Determine the [x, y] coordinate at the center of the cell enclosing the given text.  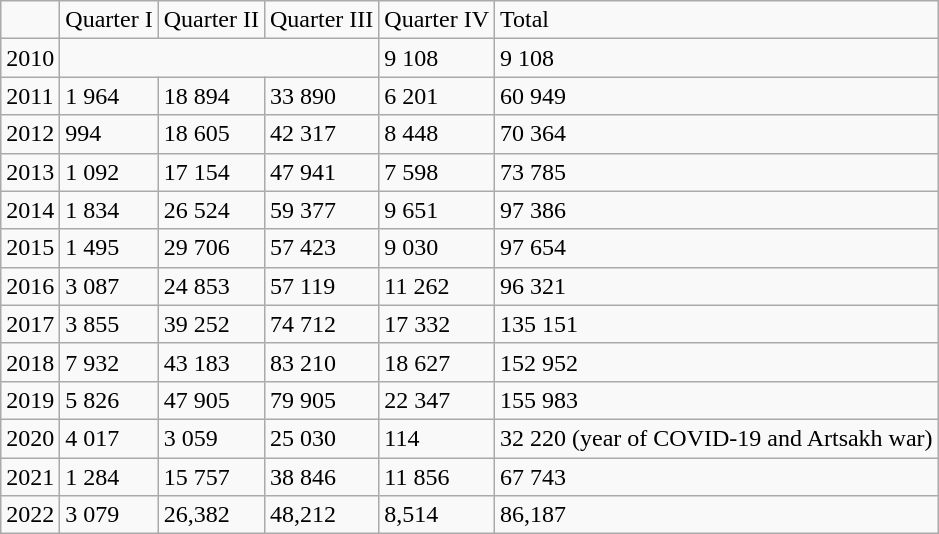
17 154 [211, 172]
8,514 [437, 515]
3 855 [109, 324]
2013 [30, 172]
2016 [30, 286]
135 151 [717, 324]
38 846 [321, 477]
114 [437, 438]
2021 [30, 477]
155 983 [717, 400]
73 785 [717, 172]
48,212 [321, 515]
1 964 [109, 96]
8 448 [437, 134]
11 856 [437, 477]
Quarter I [109, 20]
39 252 [211, 324]
5 826 [109, 400]
29 706 [211, 248]
Quarter IV [437, 20]
2014 [30, 210]
67 743 [717, 477]
26,382 [211, 515]
9 651 [437, 210]
22 347 [437, 400]
60 949 [717, 96]
6 201 [437, 96]
32 220 (year of COVID-19 and Artsakh war) [717, 438]
3 079 [109, 515]
79 905 [321, 400]
42 317 [321, 134]
96 321 [717, 286]
2019 [30, 400]
2017 [30, 324]
57 119 [321, 286]
70 364 [717, 134]
26 524 [211, 210]
7 932 [109, 362]
2011 [30, 96]
97 386 [717, 210]
2020 [30, 438]
2010 [30, 58]
2015 [30, 248]
47 905 [211, 400]
1 284 [109, 477]
2012 [30, 134]
3 059 [211, 438]
74 712 [321, 324]
83 210 [321, 362]
994 [109, 134]
1 495 [109, 248]
47 941 [321, 172]
Quarter II [211, 20]
3 087 [109, 286]
7 598 [437, 172]
2022 [30, 515]
18 627 [437, 362]
152 952 [717, 362]
Total [717, 20]
1 834 [109, 210]
25 030 [321, 438]
18 605 [211, 134]
4 017 [109, 438]
15 757 [211, 477]
18 894 [211, 96]
86,187 [717, 515]
9 030 [437, 248]
17 332 [437, 324]
57 423 [321, 248]
11 262 [437, 286]
2018 [30, 362]
1 092 [109, 172]
33 890 [321, 96]
59 377 [321, 210]
97 654 [717, 248]
43 183 [211, 362]
Quarter III [321, 20]
24 853 [211, 286]
